From the cell containing the given text, extract its center point as [X, Y] coordinate. 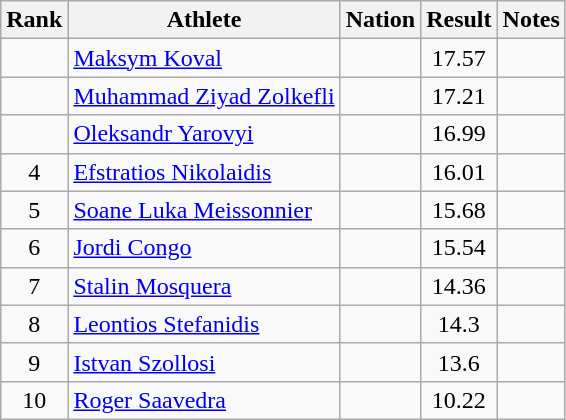
5 [34, 210]
Leontios Stefanidis [204, 324]
6 [34, 248]
Soane Luka Meissonnier [204, 210]
Istvan Szollosi [204, 362]
14.3 [459, 324]
Efstratios Nikolaidis [204, 172]
Oleksandr Yarovyi [204, 134]
15.68 [459, 210]
7 [34, 286]
Rank [34, 20]
Nation [380, 20]
17.21 [459, 96]
16.01 [459, 172]
Result [459, 20]
Notes [531, 20]
13.6 [459, 362]
9 [34, 362]
15.54 [459, 248]
16.99 [459, 134]
4 [34, 172]
14.36 [459, 286]
Roger Saavedra [204, 400]
8 [34, 324]
Stalin Mosquera [204, 286]
Jordi Congo [204, 248]
Maksym Koval [204, 58]
Athlete [204, 20]
17.57 [459, 58]
10.22 [459, 400]
Muhammad Ziyad Zolkefli [204, 96]
10 [34, 400]
